Identify which cell holds the provided text, then report its [X, Y] central coordinate. 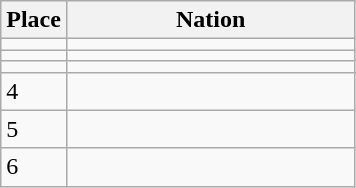
Place [34, 20]
4 [34, 91]
Nation [210, 20]
6 [34, 167]
5 [34, 129]
